Find where the given text appears and provide that cell's center as (X, Y) coordinate. 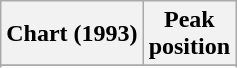
Chart (1993) (72, 34)
Peakposition (189, 34)
